Determine the [x, y] coordinate at the center of the cell enclosing the given text.  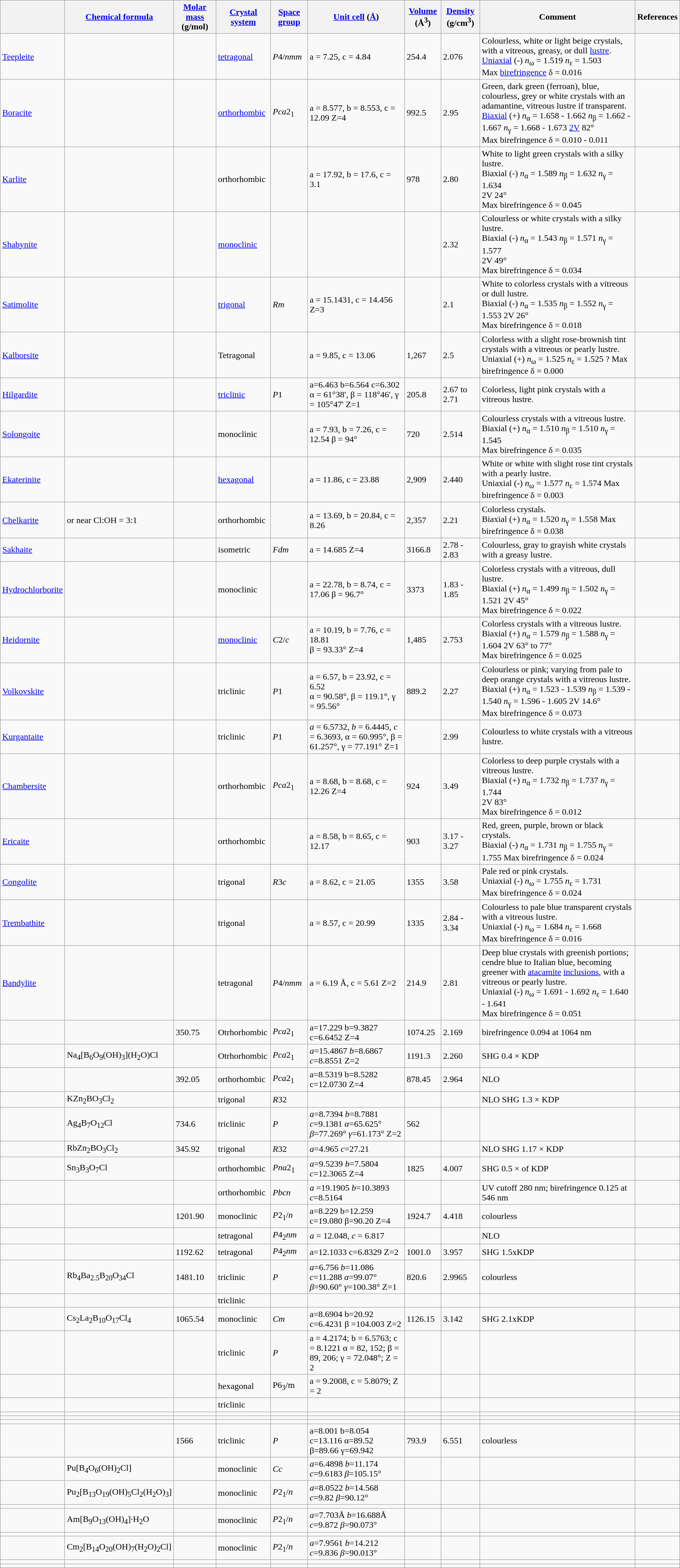
a = 7.93, b = 7.26, c = 12.54 β = 94° [356, 434]
Satimolite [33, 304]
a = 13.69, b = 20.84, c = 8.26 [356, 520]
Colorless crystals.Biaxial (+) nα = 1.520 nγ = 1.558 Max birefringence δ = 0.038 [558, 520]
Rb4Ba2.5B20O34Cl [119, 1277]
Shabynite [33, 244]
1126.15 [423, 1319]
Volkovskite [33, 692]
a = 11.86, c = 23.88 [356, 479]
a=8.0522 b=14.568 c=9.82 β=90.12° [356, 1493]
a=8.7394 b=8.7881 c=9.1381 α=65.625° β=77.269° γ=61.173° Z=2 [356, 1124]
R3c [289, 882]
720 [423, 434]
2.78 - 2.83 [461, 550]
Ekaterinite [33, 479]
a = 6.19 Å, c = 5.61 Z=2 [356, 983]
2,357 [423, 520]
a=17.229 b=9.3827 c=6.6452 Z=4 [356, 1032]
Sn3B3O7Cl [119, 1169]
Colorless with a slight rose-brownish tint crystals with a vitreous or pearly lustre.Uniaxial (+) nω = 1.525 nε = 1.525 ? Max birefringence δ = 0.000 [558, 355]
a=12.1033 c=6.8329 Z=2 [356, 1252]
Red, green, purple, brown or black crystals.Biaxial (-) nα = 1.731 nβ = 1.755 nγ = 1.755 Max birefringence δ = 0.024 [558, 841]
a = 9.85, c = 13.06 [356, 355]
6.551 [461, 1441]
1,485 [423, 640]
992.5 [423, 113]
a = 15.1431, c = 14.456 Z=3 [356, 304]
a=8.5319 b=8.5282 c=12.0730 Z=4 [356, 1079]
2.1 [461, 304]
Am[B9O13(OH)4]·H2O [119, 1520]
Crystal system [243, 17]
2.514 [461, 434]
or near Cl:OH = 3:1 [119, 520]
903 [423, 841]
793.9 [423, 1441]
350.75 [195, 1032]
Colourless to white crystals with a vitreous lustre. [558, 737]
Pbcn [289, 1192]
Cm2[B14O20(OH)7(H2O)2Cl] [119, 1548]
Rm [289, 304]
White to colorless crystals with a vitreous or dull lustre.Biaxial (-) nα = 1.535 nβ = 1.552 nγ = 1.553 2V 26°Max birefringence δ = 0.018 [558, 304]
Cc [289, 1469]
878.45 [423, 1079]
References [657, 17]
Colorless crystals with a vitreous lustre.Biaxial (+) nα = 1.579 nβ = 1.588 nγ = 1.604 2V 63° to 77°Max birefringence δ = 0.025 [558, 640]
978 [423, 179]
820.6 [423, 1277]
1.83 - 1.85 [461, 589]
2.5 [461, 355]
2.21 [461, 520]
a=15.4867 b=8.6867 c=8.8551 Z=2 [356, 1056]
3.957 [461, 1252]
Bandylite [33, 983]
Colourless to pale blue transparent crystals with a vitreous lustre.Uniaxial (-) nω = 1.684 nε = 1.668Max birefringence δ = 0.016 [558, 923]
2.80 [461, 179]
2.753 [461, 640]
Boracite [33, 113]
Tetragonal [243, 355]
SHG 2.1xKDP [558, 1319]
1355 [423, 882]
SHG 1.5xKDP [558, 1252]
Solongoite [33, 434]
a=7.9561 b=14.212 c=9.836 β=90.013° [356, 1548]
Colorless to deep purple crystals with a vitreous lustre.Biaxial (+) nα = 1.732 nβ = 1.737 nγ = 1.7442V 83°Max birefringence δ = 0.012 [558, 786]
Colourless or white crystals with a silky lustre.Biaxial (-) nα = 1.543 nβ = 1.571 nγ = 1.5772V 49°Max birefringence δ = 0.034 [558, 244]
White or white with slight rose tint crystals with a pearly lustre.Uniaxial (-) nω = 1.577 nε = 1.574 Max birefringence δ = 0.003 [558, 479]
a = 9.2008, c = 5.8079; Z = 2 [356, 1386]
a = 8.62, c = 21.05 [356, 882]
2.99 [461, 737]
a=8.6904 b=20.92 c=6.4231 β =104.003 Z=2 [356, 1319]
Karlite [33, 179]
a = 7.25, c = 4.84 [356, 57]
SHG 0.4 × KDP [558, 1056]
1335 [423, 923]
2.67 to 2.71 [461, 394]
a=8.001 b=8.054 c=13.116 α=89.52 β=89.66 γ=69.942 [356, 1441]
Colourless, gray to grayish white crystals with a greasy lustre. [558, 550]
Volume (Å3) [423, 17]
2.81 [461, 983]
a = 8.57, c = 20.99 [356, 923]
a = 6.57, b = 23.92, c = 6.52α = 90.58°, β = 119.1°, γ = 95.56° [356, 692]
Cs2La2B10O17Cl4 [119, 1319]
Pu2[B13O19(OH)5Cl2(H2O)3] [119, 1493]
Teepleite [33, 57]
a = 4.2174; b = 6.5763; c = 8.1221 α = 82, 152; β = 89, 206; γ = 72.048°; Z = 2 [356, 1353]
C2/c [289, 640]
Sakhaite [33, 550]
4.007 [461, 1169]
1001.0 [423, 1252]
Chambersite [33, 786]
Hilgardite [33, 394]
254.4 [423, 57]
3.49 [461, 786]
3.142 [461, 1319]
birefringence 0.094 at 1064 nm [558, 1032]
Chemical formula [119, 17]
KZn2BO3Cl2 [119, 1099]
Density (g/cm3) [461, 17]
White to light green crystals with a silky lustre.Biaxial (-) nα = 1.589 nβ = 1.632 nγ = 1.6342V 24°Max birefringence δ = 0.045 [558, 179]
a=7.703Å b=16.688Å c=9.872 β=90.073° [356, 1520]
a=6.756 b=11.086 c=11.288 α=99.07° β=90.60° γ=100.38° Z=1 [356, 1277]
Ag4B7O12Cl [119, 1124]
2.84 - 3.34 [461, 923]
Na4[B6O9(OH)3](H2O)Cl [119, 1056]
a = 8.68, b = 8.68, c = 12.26 Z=4 [356, 786]
NLO SHG 1.17 × KDP [558, 1149]
214.9 [423, 983]
NLO SHG 1.3 × KDP [558, 1099]
Kalborsite [33, 355]
2.964 [461, 1079]
a = 12.048, c = 6.817 [356, 1236]
1825 [423, 1169]
Space group [289, 17]
3.17 - 3.27 [461, 841]
Trembathite [33, 923]
Pu[B4O6(OH)2Cl] [119, 1469]
a=6.4898 b=11.174 c=9.6183 β=105.15° [356, 1469]
a = 8.58, b = 8.65, c = 12.17 [356, 841]
2.260 [461, 1056]
562 [423, 1124]
2.27 [461, 692]
1481.10 [195, 1277]
Chelkarite [33, 520]
a=8.229 b=12.259 c=19.080 β=90.20 Z=4 [356, 1216]
2.9965 [461, 1277]
1,267 [423, 355]
SHG 0.5 × of KDP [558, 1169]
1074.25 [423, 1032]
1924.7 [423, 1216]
a = 8.577, b = 8.553, c = 12.09 Z=4 [356, 113]
889.2 [423, 692]
2.076 [461, 57]
2.95 [461, 113]
a = 17.92, b = 17.6, c = 3.1 [356, 179]
a=6.463 b=6.564 c=6.302 α = 61°38', β = 118°46', γ = 105°47' Z=1 [356, 394]
3.58 [461, 882]
Molar mass (g/mol) [195, 17]
Hydrochlorborite [33, 589]
a = 14.685 Z=4 [356, 550]
2.32 [461, 244]
392.05 [195, 1079]
a =19.1905 b=10.3893 c=8.5164 [356, 1192]
2.440 [461, 479]
a = 6.5732, b = 6.4445, c = 6.3693, α = 60.995°, β = 61.257°, γ = 77.191° Z=1 [356, 737]
924 [423, 786]
Unit cell (Å) [356, 17]
2,909 [423, 479]
1065.54 [195, 1319]
3166.8 [423, 550]
a=9.5239 b=7.5804 c=12.3065 Z=4 [356, 1169]
1192.62 [195, 1252]
Cm [289, 1319]
Kurgantaite [33, 737]
Pale red or pink crystals.Uniaxial (-) nω = 1.755 nε = 1.731Max birefringence δ = 0.024 [558, 882]
Ericaite [33, 841]
Pna21 [289, 1169]
1566 [195, 1441]
1201.90 [195, 1216]
UV cutoff 280 nm; birefringence 0.125 at 546 nm [558, 1192]
Colorless crystals with a vitreous, dull lustre.Biaxial (+) nα = 1.499 nβ = 1.502 nγ = 1.521 2V 45°Max birefringence δ = 0.022 [558, 589]
Colorless, light pink crystals with a vitreous lustre. [558, 394]
Fdm [289, 550]
1191.3 [423, 1056]
Heidornite [33, 640]
Comment [558, 17]
isometric [243, 550]
4.418 [461, 1216]
205.8 [423, 394]
P63/m [289, 1386]
Colourless crystals with a vitreous lustre.Biaxial (+) nα = 1.510 nβ = 1.510 nγ = 1.545Max birefringence δ = 0.035 [558, 434]
Colourless, white or light beige crystals, with a vitreous, greasy, or dull lustre.Uniaxial (-) nω = 1.519 nε = 1.503Max birefringence δ = 0.016 [558, 57]
a = 22.78, b = 8.74, c = 17.06 β = 96.7° [356, 589]
Congolite [33, 882]
345.92 [195, 1149]
734.6 [195, 1124]
RbZn2BO3Cl2 [119, 1149]
a=4.965 c=27.21 [356, 1149]
2.169 [461, 1032]
a = 10.19, b = 7.76, c = 18.81β = 93.33° Z=4 [356, 640]
3373 [423, 589]
